Determine the (x, y) coordinate at the center of the cell enclosing the given text.  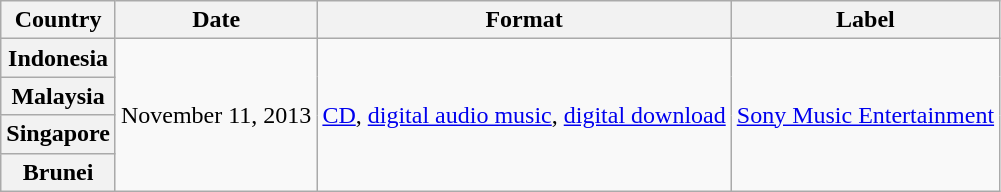
November 11, 2013 (216, 115)
Country (58, 20)
Indonesia (58, 58)
Brunei (58, 172)
Format (524, 20)
Date (216, 20)
Label (865, 20)
CD, digital audio music, digital download (524, 115)
Singapore (58, 134)
Sony Music Entertainment (865, 115)
Malaysia (58, 96)
